Search for the cell housing the specified text and yield its [x, y] center coordinate. 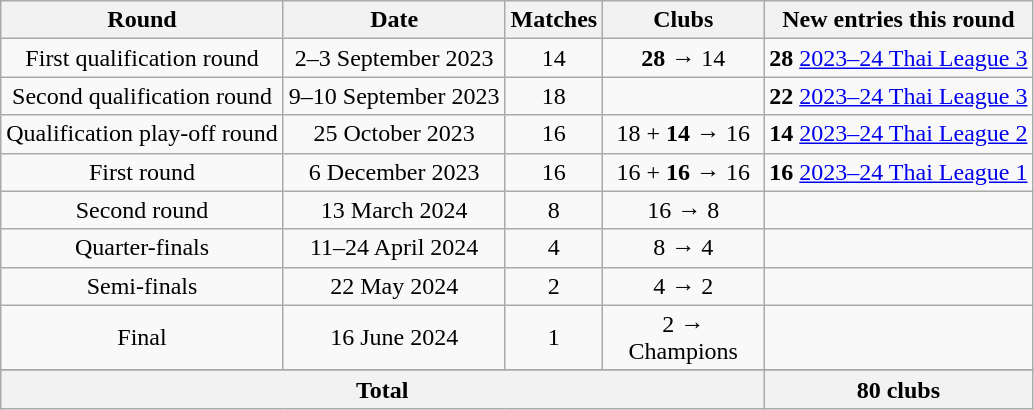
Clubs [684, 20]
Semi-finals [142, 286]
Quarter-finals [142, 248]
2 → Champions [684, 338]
80 clubs [898, 389]
First qualification round [142, 58]
Round [142, 20]
14 2023–24 Thai League 2 [898, 134]
22 2023–24 Thai League 3 [898, 96]
8 [554, 210]
14 [554, 58]
28 2023–24 Thai League 3 [898, 58]
25 October 2023 [394, 134]
11–24 April 2024 [394, 248]
New entries this round [898, 20]
16 2023–24 Thai League 1 [898, 172]
28 → 14 [684, 58]
Final [142, 338]
Second qualification round [142, 96]
13 March 2024 [394, 210]
2 [554, 286]
18 [554, 96]
9–10 September 2023 [394, 96]
4 → 2 [684, 286]
Second round [142, 210]
16 + 16 → 16 [684, 172]
16 → 8 [684, 210]
4 [554, 248]
18 + 14 → 16 [684, 134]
First round [142, 172]
6 December 2023 [394, 172]
Total [382, 389]
22 May 2024 [394, 286]
8 → 4 [684, 248]
Matches [554, 20]
Qualification play-off round [142, 134]
Date [394, 20]
1 [554, 338]
16 June 2024 [394, 338]
2–3 September 2023 [394, 58]
